Detect which cell encompasses the target text, then output its [X, Y] center coordinate. 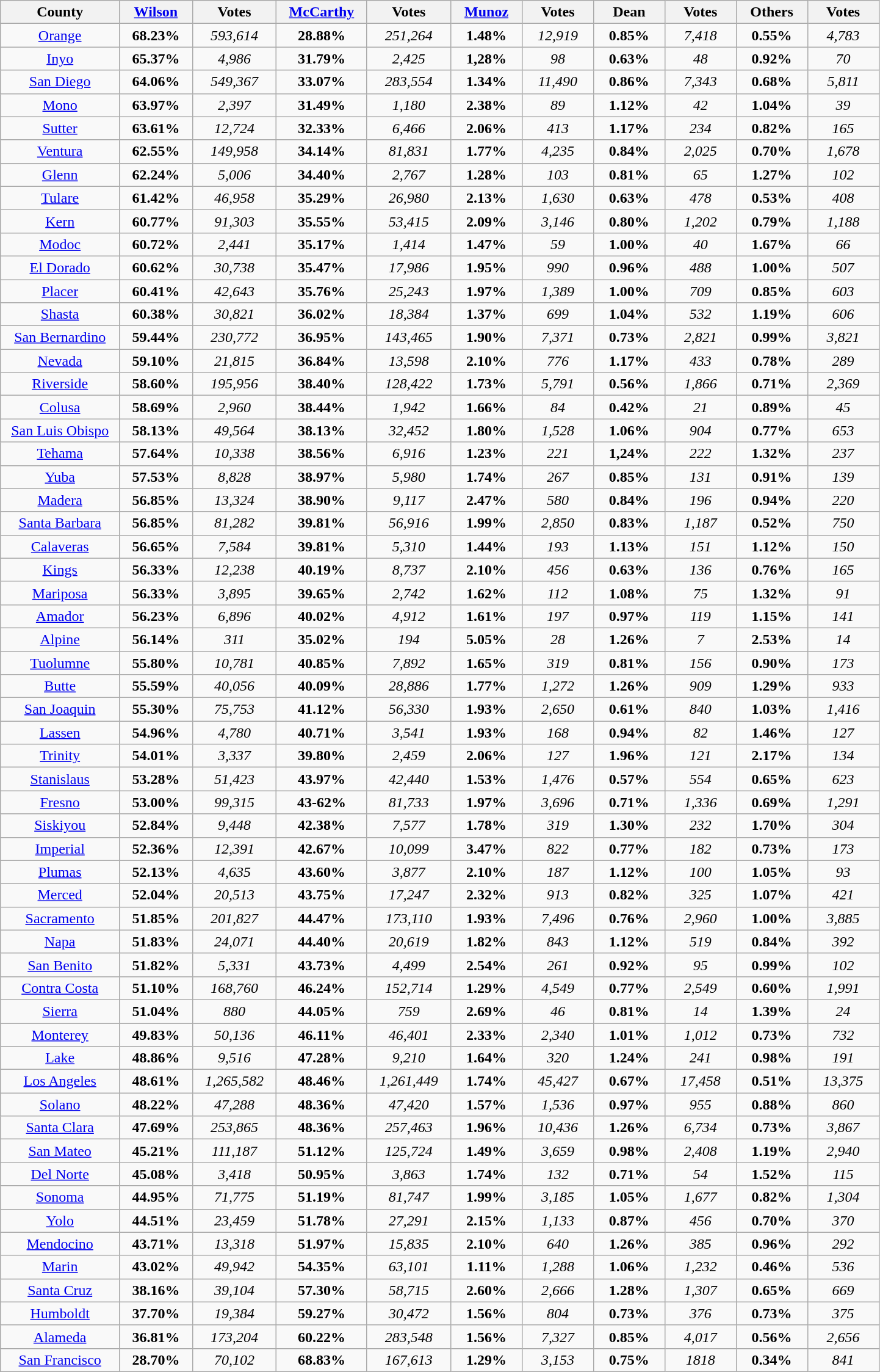
267 [558, 477]
59.10% [156, 361]
289 [843, 361]
151 [701, 546]
232 [701, 826]
173,110 [409, 918]
Amador [60, 616]
1.34% [487, 82]
2.69% [487, 1011]
3,885 [843, 918]
134 [843, 756]
5,811 [843, 82]
990 [558, 267]
48.22% [156, 1105]
187 [558, 872]
Tehama [60, 454]
7,418 [701, 35]
52.13% [156, 872]
81,747 [409, 1197]
1.73% [487, 384]
50,136 [234, 1035]
10,099 [409, 849]
2,666 [558, 1290]
64.06% [156, 82]
13,324 [234, 500]
49,564 [234, 430]
17,458 [701, 1081]
1.67% [771, 244]
1.95% [487, 267]
3,146 [558, 221]
48.46% [322, 1081]
53.28% [156, 779]
93 [843, 872]
40.19% [322, 570]
1.15% [771, 616]
7,584 [234, 546]
1.39% [771, 1011]
51.97% [322, 1244]
0.91% [771, 477]
1.49% [487, 1151]
38.13% [322, 430]
30,738 [234, 267]
56.23% [156, 616]
408 [843, 198]
1,304 [843, 1197]
230,772 [234, 338]
48.61% [156, 1081]
33.07% [322, 82]
60.77% [156, 221]
Los Angeles [60, 1081]
47,288 [234, 1105]
2,940 [843, 1151]
904 [701, 430]
167,613 [409, 1360]
San Luis Obispo [60, 430]
32.33% [322, 128]
70 [843, 59]
1,678 [843, 151]
36.84% [322, 361]
35.02% [322, 639]
51.12% [322, 1151]
43-62% [322, 802]
32,452 [409, 430]
0.42% [629, 407]
52.84% [156, 826]
0.67% [629, 1081]
640 [558, 1244]
2,025 [701, 151]
42,440 [409, 779]
57.53% [156, 477]
Imperial [60, 849]
933 [843, 686]
63.61% [156, 128]
0.34% [771, 1360]
38.90% [322, 500]
10,338 [234, 454]
1.07% [771, 895]
San Benito [60, 965]
580 [558, 500]
283,548 [409, 1337]
38.16% [156, 1290]
1.13% [629, 546]
1,188 [843, 221]
49,942 [234, 1267]
5,310 [409, 546]
125,724 [409, 1151]
0.61% [629, 710]
234 [701, 128]
55.30% [156, 710]
41.12% [322, 710]
Inyo [60, 59]
2.33% [487, 1035]
15,835 [409, 1244]
1818 [701, 1360]
241 [701, 1058]
3,541 [409, 733]
Trinity [60, 756]
8,737 [409, 570]
593,614 [234, 35]
139 [843, 477]
2,650 [558, 710]
4,017 [701, 1337]
10,781 [234, 662]
320 [558, 1058]
669 [843, 1290]
1.70% [771, 826]
Shasta [60, 314]
149,958 [234, 151]
28.88% [322, 35]
1,307 [701, 1290]
56.65% [156, 546]
304 [843, 826]
12,391 [234, 849]
4,235 [558, 151]
53.00% [156, 802]
28,886 [409, 686]
28.70% [156, 1360]
5,791 [558, 384]
115 [843, 1174]
56,330 [409, 710]
0.57% [629, 779]
44.40% [322, 942]
1.23% [487, 454]
30,472 [409, 1313]
6,466 [409, 128]
1,012 [701, 1035]
52.36% [156, 849]
61.42% [156, 198]
168 [558, 733]
1.66% [487, 407]
0.68% [771, 82]
7,371 [558, 338]
1,866 [701, 384]
2,742 [409, 593]
17,986 [409, 267]
Sierra [60, 1011]
1.03% [771, 710]
0.60% [771, 988]
1,187 [701, 523]
Del Norte [60, 1174]
955 [701, 1105]
0.51% [771, 1081]
9,117 [409, 500]
62.24% [156, 175]
Munoz [487, 12]
507 [843, 267]
21 [701, 407]
7,327 [558, 1337]
7 [701, 639]
46 [558, 1011]
Mariposa [60, 593]
488 [701, 267]
375 [843, 1313]
38.56% [322, 454]
804 [558, 1313]
40 [701, 244]
732 [843, 1035]
Santa Cruz [60, 1290]
1,389 [558, 291]
1,536 [558, 1105]
Dean [629, 12]
1,288 [558, 1267]
San Diego [60, 82]
196 [701, 500]
98 [558, 59]
3,877 [409, 872]
7,577 [409, 826]
81,282 [234, 523]
63.97% [156, 105]
66 [843, 244]
35.47% [322, 267]
9,516 [234, 1058]
1.48% [487, 35]
392 [843, 942]
Sacramento [60, 918]
251,264 [409, 35]
4,912 [409, 616]
Glenn [60, 175]
1,630 [558, 198]
Siskiyou [60, 826]
0.55% [771, 35]
60.72% [156, 244]
51.78% [322, 1221]
1.64% [487, 1058]
7,892 [409, 662]
3,863 [409, 1174]
2,850 [558, 523]
43.60% [322, 872]
San Mateo [60, 1151]
60.22% [322, 1337]
2,549 [701, 988]
68.83% [322, 1360]
44.47% [322, 918]
4,780 [234, 733]
1,942 [409, 407]
12,238 [234, 570]
197 [558, 616]
42.38% [322, 826]
2.54% [487, 965]
99,315 [234, 802]
12,919 [558, 35]
Plumas [60, 872]
Yolo [60, 1221]
257,463 [409, 1128]
0.90% [771, 662]
Contra Costa [60, 988]
43.73% [322, 965]
237 [843, 454]
44.95% [156, 1197]
54 [701, 1174]
1,416 [843, 710]
Modoc [60, 244]
47.69% [156, 1128]
Mendocino [60, 1244]
54.96% [156, 733]
44.51% [156, 1221]
1.62% [487, 593]
Stanislaus [60, 779]
84 [558, 407]
Riverside [60, 384]
Lake [60, 1058]
51.83% [156, 942]
40.71% [322, 733]
13,375 [843, 1081]
1,28% [487, 59]
132 [558, 1174]
43.97% [322, 779]
1,677 [701, 1197]
Santa Barbara [60, 523]
0.78% [771, 361]
131 [701, 477]
1.24% [629, 1058]
152,714 [409, 988]
1.53% [487, 779]
81,831 [409, 151]
68.23% [156, 35]
54.35% [322, 1267]
385 [701, 1244]
75 [701, 593]
42.67% [322, 849]
1.27% [771, 175]
0.88% [771, 1105]
91 [843, 593]
2.09% [487, 221]
46.11% [322, 1035]
1,180 [409, 105]
0.75% [629, 1360]
45.08% [156, 1174]
191 [843, 1058]
35.55% [322, 221]
24,071 [234, 942]
Sutter [60, 128]
3,659 [558, 1151]
24 [843, 1011]
0.83% [629, 523]
7,496 [558, 918]
95 [701, 965]
2.47% [487, 500]
30,821 [234, 314]
Yuba [60, 477]
82 [701, 733]
5,980 [409, 477]
48.86% [156, 1058]
750 [843, 523]
Others [771, 12]
Wilson [156, 12]
421 [843, 895]
Sonoma [60, 1197]
603 [843, 291]
17,247 [409, 895]
36.02% [322, 314]
4,499 [409, 965]
51,423 [234, 779]
Monterey [60, 1035]
2.53% [771, 639]
100 [701, 872]
1,291 [843, 802]
31.49% [322, 105]
62.55% [156, 151]
1,528 [558, 430]
4,986 [234, 59]
25,243 [409, 291]
54.01% [156, 756]
Orange [60, 35]
Alameda [60, 1337]
26,980 [409, 198]
57.30% [322, 1290]
1.78% [487, 826]
2,459 [409, 756]
81,733 [409, 802]
2.13% [487, 198]
1.30% [629, 826]
709 [701, 291]
Solano [60, 1105]
3,337 [234, 756]
1,414 [409, 244]
699 [558, 314]
0.89% [771, 407]
91,303 [234, 221]
478 [701, 198]
40.09% [322, 686]
194 [409, 639]
10,436 [558, 1128]
4,635 [234, 872]
34.40% [322, 175]
536 [843, 1267]
1.46% [771, 733]
370 [843, 1221]
44.05% [322, 1011]
47.28% [322, 1058]
1,476 [558, 779]
2,441 [234, 244]
2.15% [487, 1221]
119 [701, 616]
75,753 [234, 710]
40.02% [322, 616]
53,415 [409, 221]
Santa Clara [60, 1128]
2,821 [701, 338]
0.86% [629, 82]
0.79% [771, 221]
128,422 [409, 384]
San Joaquin [60, 710]
1.44% [487, 546]
Lassen [60, 733]
193 [558, 546]
55.80% [156, 662]
822 [558, 849]
0.53% [771, 198]
Nevada [60, 361]
1.80% [487, 430]
28 [558, 639]
46,958 [234, 198]
59.44% [156, 338]
Madera [60, 500]
Kings [60, 570]
325 [701, 895]
Humboldt [60, 1313]
913 [558, 895]
2,408 [701, 1151]
0.69% [771, 802]
39,104 [234, 1290]
42 [701, 105]
Kern [60, 221]
1.65% [487, 662]
2,397 [234, 105]
50.95% [322, 1174]
1.82% [487, 942]
549,367 [234, 82]
261 [558, 965]
58.60% [156, 384]
47,420 [409, 1105]
Colusa [60, 407]
39 [843, 105]
1,133 [558, 1221]
57.64% [156, 454]
21,815 [234, 361]
Mono [60, 105]
0.87% [629, 1221]
5,331 [234, 965]
19,384 [234, 1313]
311 [234, 639]
20,619 [409, 942]
840 [701, 710]
51.04% [156, 1011]
Butte [60, 686]
1,336 [701, 802]
39.80% [322, 756]
3,867 [843, 1128]
1.61% [487, 616]
27,291 [409, 1221]
1,202 [701, 221]
Placer [60, 291]
519 [701, 942]
59.27% [322, 1313]
43.71% [156, 1244]
0.52% [771, 523]
195,956 [234, 384]
1,265,582 [234, 1081]
65 [701, 175]
4,549 [558, 988]
433 [701, 361]
34.14% [322, 151]
El Dorado [60, 267]
59 [558, 244]
103 [558, 175]
89 [558, 105]
23,459 [234, 1221]
71,775 [234, 1197]
51.10% [156, 988]
111,187 [234, 1151]
554 [701, 779]
Ventura [60, 151]
222 [701, 454]
51.82% [156, 965]
623 [843, 779]
3,418 [234, 1174]
46,401 [409, 1035]
San Bernardino [60, 338]
1.47% [487, 244]
1.90% [487, 338]
143,465 [409, 338]
52.04% [156, 895]
42,643 [234, 291]
759 [409, 1011]
12,724 [234, 128]
Marin [60, 1267]
51.85% [156, 918]
36.95% [322, 338]
5,006 [234, 175]
Fresno [60, 802]
141 [843, 616]
860 [843, 1105]
49.83% [156, 1035]
2,425 [409, 59]
1.57% [487, 1105]
0.80% [629, 221]
56.14% [156, 639]
55.59% [156, 686]
46.24% [322, 988]
1,991 [843, 988]
40.85% [322, 662]
56,916 [409, 523]
1,232 [701, 1267]
48 [701, 59]
292 [843, 1244]
35.76% [322, 291]
121 [701, 756]
San Francisco [60, 1360]
3,895 [234, 593]
County [60, 12]
2,767 [409, 175]
1.11% [487, 1267]
9,210 [409, 1058]
Tulare [60, 198]
6,734 [701, 1128]
31.79% [322, 59]
880 [234, 1011]
38.40% [322, 384]
37.70% [156, 1313]
1,261,449 [409, 1081]
3,185 [558, 1197]
60.38% [156, 314]
65.37% [156, 59]
1.52% [771, 1174]
58,715 [409, 1290]
4,783 [843, 35]
283,554 [409, 82]
1.37% [487, 314]
43.75% [322, 895]
173,204 [234, 1337]
2,656 [843, 1337]
112 [558, 593]
2.60% [487, 1290]
45 [843, 407]
3,153 [558, 1360]
168,760 [234, 988]
38.44% [322, 407]
51.19% [322, 1197]
45.21% [156, 1151]
13,318 [234, 1244]
Tuolumne [60, 662]
5.05% [487, 639]
653 [843, 430]
11,490 [558, 82]
35.17% [322, 244]
45,427 [558, 1081]
18,384 [409, 314]
39.65% [322, 593]
36.81% [156, 1337]
38.97% [322, 477]
Alpine [60, 639]
70,102 [234, 1360]
6,896 [234, 616]
3,696 [558, 802]
3.47% [487, 849]
40,056 [234, 686]
Calaveras [60, 546]
1,272 [558, 686]
156 [701, 662]
13,598 [409, 361]
8,828 [234, 477]
Napa [60, 942]
1.01% [629, 1035]
841 [843, 1360]
60.62% [156, 267]
413 [558, 128]
909 [701, 686]
20,513 [234, 895]
136 [701, 570]
2.17% [771, 756]
0.46% [771, 1267]
35.29% [322, 198]
63,101 [409, 1267]
2.32% [487, 895]
2.38% [487, 105]
58.69% [156, 407]
7,343 [701, 82]
182 [701, 849]
220 [843, 500]
3,821 [843, 338]
201,827 [234, 918]
1,24% [629, 454]
2,369 [843, 384]
221 [558, 454]
6,916 [409, 454]
376 [701, 1313]
9,448 [234, 826]
58.13% [156, 430]
606 [843, 314]
253,865 [234, 1128]
843 [558, 942]
150 [843, 546]
776 [558, 361]
Merced [60, 895]
1.08% [629, 593]
2,340 [558, 1035]
43.02% [156, 1267]
532 [701, 314]
McCarthy [322, 12]
60.41% [156, 291]
